Search for the cell housing the specified text and yield its [x, y] center coordinate. 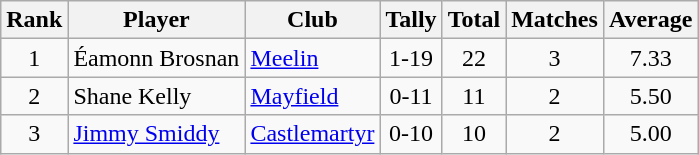
7.33 [650, 58]
Club [312, 20]
Player [156, 20]
Mayfield [312, 96]
1-19 [411, 58]
Meelin [312, 58]
Jimmy Smiddy [156, 134]
Matches [555, 20]
Average [650, 20]
10 [474, 134]
5.00 [650, 134]
Éamonn Brosnan [156, 58]
1 [34, 58]
Rank [34, 20]
5.50 [650, 96]
Tally [411, 20]
11 [474, 96]
0-10 [411, 134]
0-11 [411, 96]
Total [474, 20]
Shane Kelly [156, 96]
Castlemartyr [312, 134]
22 [474, 58]
